Return the (x, y) coordinate for the center point of the cell that contains the specified text.  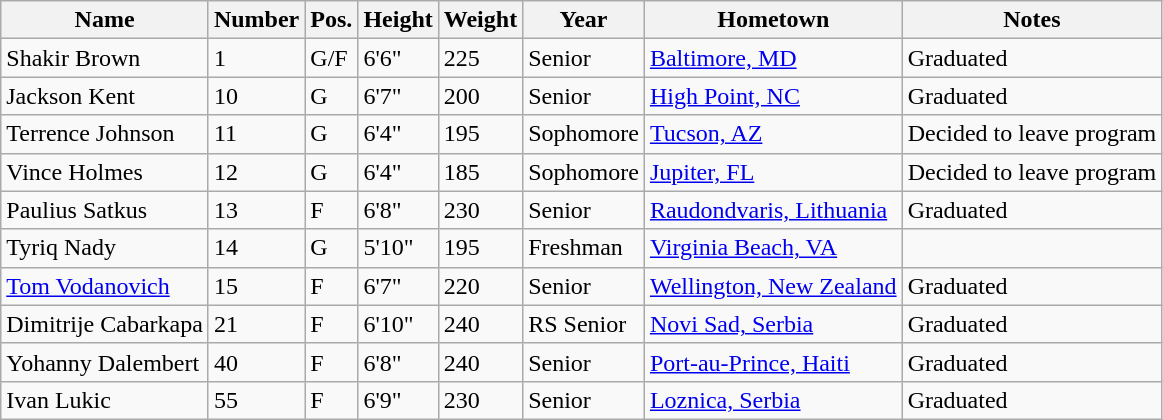
Tyriq Nady (105, 248)
Baltimore, MD (773, 58)
Weight (480, 20)
Hometown (773, 20)
Paulius Satkus (105, 210)
55 (256, 400)
21 (256, 324)
Jupiter, FL (773, 172)
G/F (332, 58)
Novi Sad, Serbia (773, 324)
Freshman (584, 248)
Notes (1032, 20)
5'10" (398, 248)
200 (480, 96)
225 (480, 58)
Tom Vodanovich (105, 286)
6'9" (398, 400)
Terrence Johnson (105, 134)
15 (256, 286)
Wellington, New Zealand (773, 286)
Pos. (332, 20)
Ivan Lukic (105, 400)
14 (256, 248)
40 (256, 362)
12 (256, 172)
Name (105, 20)
Tucson, AZ (773, 134)
1 (256, 58)
220 (480, 286)
Virginia Beach, VA (773, 248)
10 (256, 96)
13 (256, 210)
6'10" (398, 324)
Yohanny Dalembert (105, 362)
Number (256, 20)
Jackson Kent (105, 96)
Vince Holmes (105, 172)
Height (398, 20)
6'6" (398, 58)
Shakir Brown (105, 58)
Year (584, 20)
High Point, NC (773, 96)
RS Senior (584, 324)
Raudondvaris, Lithuania (773, 210)
185 (480, 172)
11 (256, 134)
Loznica, Serbia (773, 400)
Dimitrije Cabarkapa (105, 324)
Port-au-Prince, Haiti (773, 362)
